Return [x, y] of the center of cell containing provided text 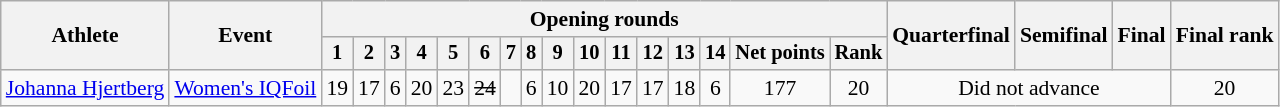
7 [511, 54]
2 [369, 54]
4 [422, 54]
Final [1142, 36]
177 [780, 88]
9 [558, 54]
11 [621, 54]
13 [685, 54]
Rank [859, 54]
24 [485, 88]
23 [453, 88]
1 [337, 54]
Net points [780, 54]
Opening rounds [604, 19]
Women's IQFoil [245, 88]
18 [685, 88]
Event [245, 36]
Did not advance [1028, 88]
Athlete [86, 36]
Semifinal [1064, 36]
14 [715, 54]
8 [532, 54]
5 [453, 54]
12 [653, 54]
Quarterfinal [951, 36]
Johanna Hjertberg [86, 88]
Final rank [1225, 36]
3 [396, 54]
19 [337, 88]
